For the text-containing cell, return its midpoint in (X, Y) coordinate format. 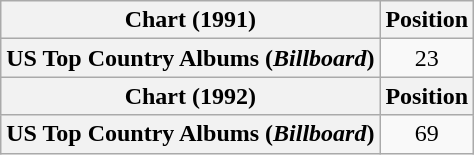
Chart (1991) (190, 20)
Chart (1992) (190, 96)
69 (427, 134)
23 (427, 58)
